Extract the (X, Y) coordinate from the center of the cell holding the provided text.  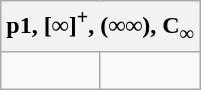
p1, [∞]+, (∞∞), C∞ (100, 26)
